Identify which cell holds the provided text, then report its [X, Y] central coordinate. 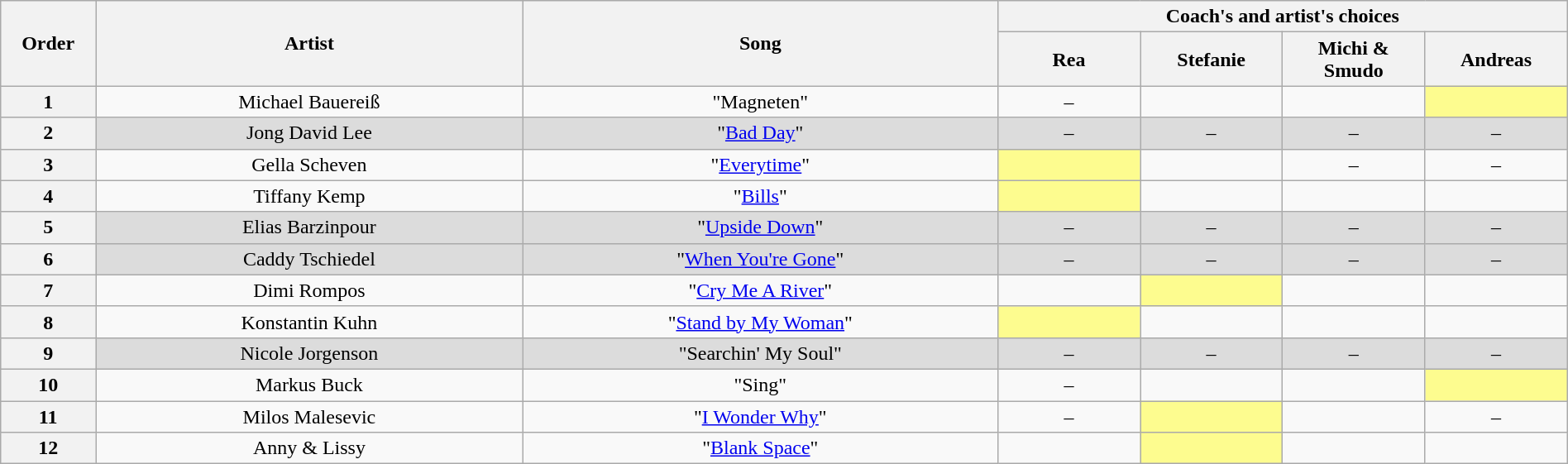
5 [48, 227]
1 [48, 102]
Anny & Lissy [309, 448]
2 [48, 133]
7 [48, 290]
11 [48, 416]
10 [48, 385]
"When You're Gone" [760, 259]
3 [48, 165]
6 [48, 259]
Nicole Jorgenson [309, 353]
Stefanie [1212, 60]
"Bad Day" [760, 133]
"I Wonder Why" [760, 416]
"Stand by My Woman" [760, 322]
Artist [309, 43]
"Sing" [760, 385]
12 [48, 448]
Andreas [1496, 60]
Michi & Smudo [1354, 60]
Milos Malesevic [309, 416]
Michael Bauereiß [309, 102]
Order [48, 43]
"Magneten" [760, 102]
4 [48, 196]
"Blank Space" [760, 448]
8 [48, 322]
Caddy Tschiedel [309, 259]
Tiffany Kemp [309, 196]
"Cry Me A River" [760, 290]
Song [760, 43]
Elias Barzinpour [309, 227]
"Upside Down" [760, 227]
"Everytime" [760, 165]
Markus Buck [309, 385]
9 [48, 353]
"Bills" [760, 196]
Gella Scheven [309, 165]
Konstantin Kuhn [309, 322]
Jong David Lee [309, 133]
Coach's and artist's choices [1282, 17]
"Searchin' My Soul" [760, 353]
Rea [1068, 60]
Dimi Rompos [309, 290]
